Locate the cell with the specified text and output its (X, Y) center coordinate. 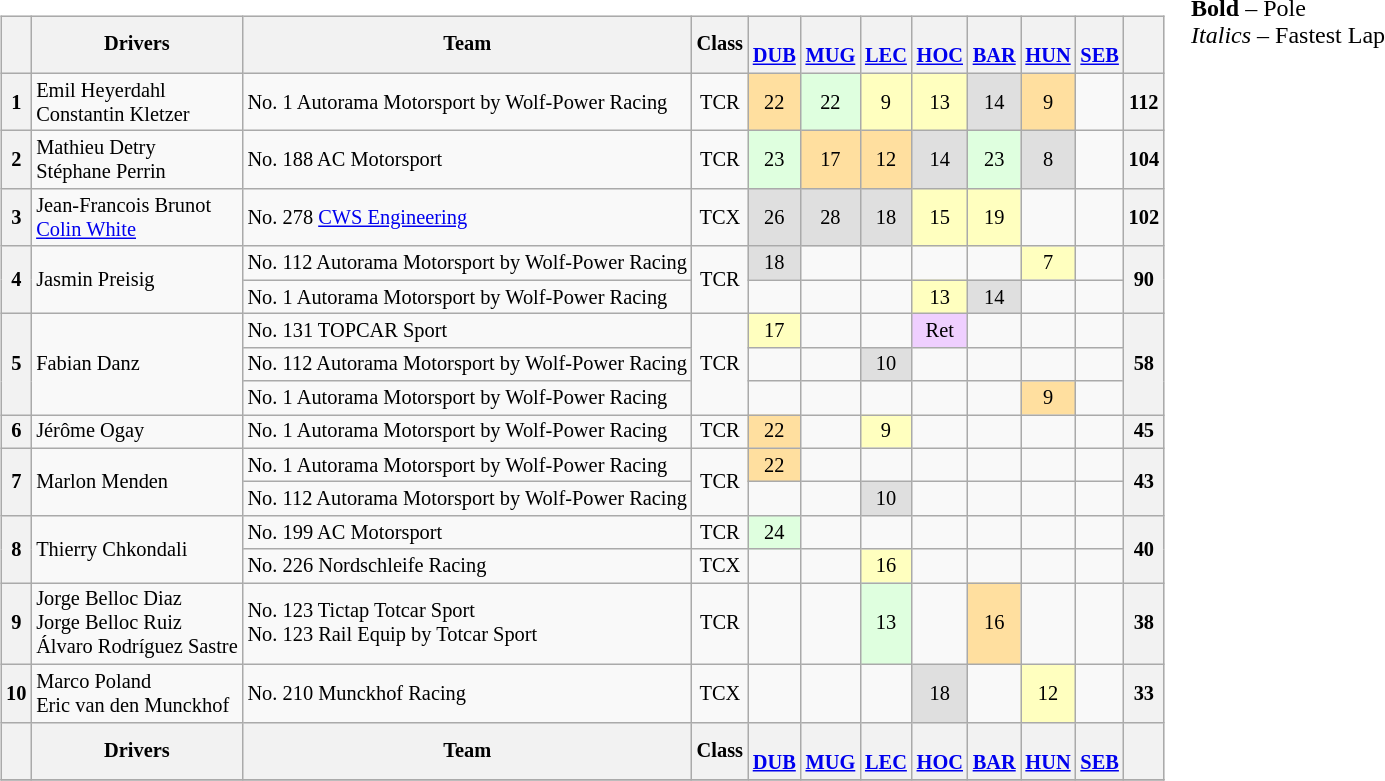
No. 199 AC Motorsport (468, 533)
Thierry Chkondali (136, 550)
2 (16, 160)
1 (16, 102)
Fabian Danz (136, 364)
38 (1144, 624)
15 (940, 218)
6 (16, 432)
Mathieu Detry Stéphane Perrin (136, 160)
112 (1144, 102)
No. 210 Munckhof Racing (468, 693)
No. 188 AC Motorsport (468, 160)
Ret (940, 331)
43 (1144, 482)
Jasmin Preisig (136, 280)
104 (1144, 160)
28 (831, 218)
45 (1144, 432)
Marco Poland Eric van den Munckhof (136, 693)
Emil Heyerdahl Constantin Kletzer (136, 102)
58 (1144, 364)
90 (1144, 280)
5 (16, 364)
Marlon Menden (136, 482)
33 (1144, 693)
No. 131 TOPCAR Sport (468, 331)
No. 278 CWS Engineering (468, 218)
No. 123 Tictap Totcar Sport No. 123 Rail Equip by Totcar Sport (468, 624)
24 (774, 533)
No. 226 Nordschleife Racing (468, 566)
Jorge Belloc Diaz Jorge Belloc Ruiz Álvaro Rodríguez Sastre (136, 624)
102 (1144, 218)
Jean-Francois Brunot Colin White (136, 218)
26 (774, 218)
19 (994, 218)
40 (1144, 550)
Jérôme Ogay (136, 432)
3 (16, 218)
4 (16, 280)
